Determine the (X, Y) coordinate at the center of the cell enclosing the given text.  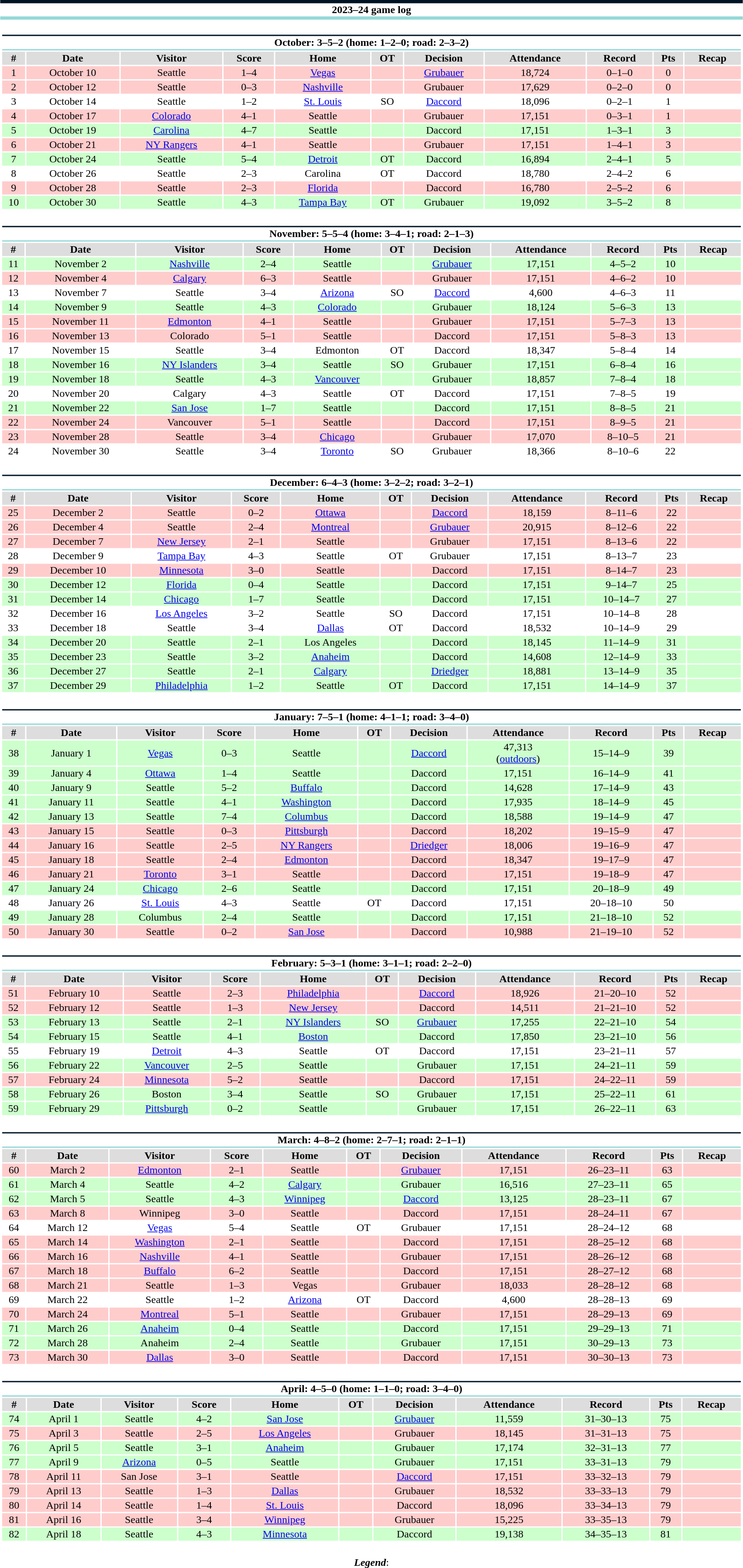
17 (13, 351)
8–13–7 (621, 556)
November 4 (80, 278)
January 1 (71, 753)
17,174 (509, 1448)
4–6–3 (623, 293)
December 14 (78, 599)
April 9 (64, 1462)
7–4 (230, 817)
28–26–12 (609, 1257)
58 (13, 1094)
10–14–9 (621, 628)
0–1–0 (620, 73)
31–30–13 (606, 1419)
33–33–13 (606, 1491)
30–29–13 (609, 1343)
28–28–12 (609, 1286)
34–35–13 (606, 1534)
October 24 (72, 159)
6–8–4 (623, 364)
4 (14, 116)
0–2–0 (620, 87)
7–8–4 (623, 379)
16–14–9 (611, 773)
10–14–7 (621, 599)
November 28 (80, 437)
December 20 (78, 642)
4–6–2 (623, 278)
November 11 (80, 322)
November 13 (80, 336)
20–18–9 (611, 888)
March 18 (67, 1271)
16,516 (513, 1184)
14,608 (537, 657)
January 11 (71, 802)
18,202 (518, 831)
March 30 (67, 1357)
5–8–4 (623, 351)
33–35–13 (606, 1520)
16,894 (535, 159)
4–7 (249, 131)
26–23–11 (609, 1170)
October 30 (72, 202)
April 11 (64, 1477)
25–22–11 (615, 1094)
December 7 (78, 542)
March 14 (67, 1242)
March 16 (67, 1257)
October 19 (72, 131)
80 (14, 1506)
10–14–8 (621, 613)
4–5–2 (623, 264)
1–4–1 (620, 144)
15–14–9 (611, 753)
November 7 (80, 293)
March 5 (67, 1199)
November 16 (80, 364)
October 21 (72, 144)
24–22–11 (615, 1080)
18,124 (540, 307)
April 16 (64, 1520)
8–14–7 (621, 571)
January 21 (71, 874)
76 (14, 1448)
64 (14, 1228)
82 (14, 1534)
8–13–6 (621, 542)
3–5–2 (620, 202)
26–22–11 (615, 1108)
February 22 (74, 1066)
January 4 (71, 773)
April: 4–5–0 (home: 1–1–0; road: 3–4–0) (371, 1389)
March 8 (67, 1213)
April 13 (64, 1491)
2–5–2 (620, 188)
19–14–9 (611, 817)
0–5 (204, 1462)
December 27 (78, 671)
January 30 (71, 932)
13–14–9 (621, 671)
26 (13, 527)
6–3 (268, 278)
April 3 (64, 1433)
0–3–1 (620, 116)
February 19 (74, 1051)
December 9 (78, 556)
8–9–5 (623, 422)
7 (14, 159)
32–31–13 (606, 1448)
October 26 (72, 173)
28–25–12 (609, 1242)
33–31–13 (606, 1462)
19–18–9 (611, 874)
27–23–11 (609, 1184)
15,225 (509, 1520)
33–34–13 (606, 1506)
18,926 (525, 993)
March: 4–8–2 (home: 2–7–1; road: 2–1–1) (371, 1140)
51 (13, 993)
17,070 (540, 437)
19–16–9 (611, 846)
11–14–9 (621, 642)
17–14–9 (611, 788)
March 21 (67, 1286)
April 5 (64, 1448)
October 28 (72, 188)
March 12 (67, 1228)
October 12 (72, 87)
72 (14, 1343)
January 9 (71, 788)
November 20 (80, 393)
April 14 (64, 1506)
December 10 (78, 571)
22–21–10 (615, 1022)
18,366 (540, 451)
66 (14, 1257)
March 24 (67, 1314)
47,313(outdoors) (518, 753)
18–14–9 (611, 802)
2–6 (230, 888)
14,628 (518, 788)
February 24 (74, 1080)
20,915 (537, 527)
December 18 (78, 628)
38 (14, 753)
21–20–10 (615, 993)
62 (14, 1199)
33–32–13 (606, 1477)
17,850 (525, 1037)
18,033 (513, 1286)
7–8–5 (623, 393)
1–3–1 (620, 131)
24 (13, 451)
April 18 (64, 1534)
23–21–11 (615, 1051)
5–8–3 (623, 336)
28–23–11 (609, 1199)
January 26 (71, 903)
17,935 (518, 802)
5–7–3 (623, 322)
January 16 (71, 846)
12–14–9 (621, 657)
40 (14, 788)
9 (14, 188)
28–27–12 (609, 1271)
2023–24 game log (371, 10)
8–10–6 (623, 451)
20–18–10 (611, 903)
18,159 (537, 513)
October 17 (72, 116)
December 12 (78, 585)
8–10–5 (623, 437)
19–17–9 (611, 860)
34 (13, 642)
February 29 (74, 1108)
March 4 (67, 1184)
November 30 (80, 451)
19–15–9 (611, 831)
April 1 (64, 1419)
8–12–6 (621, 527)
18,724 (535, 73)
28–28–13 (609, 1300)
0–2–1 (620, 102)
9–14–7 (621, 585)
March 22 (67, 1300)
2–4–1 (620, 159)
February 12 (74, 1008)
55 (13, 1051)
November 22 (80, 408)
November 18 (80, 379)
23–21–10 (615, 1037)
74 (14, 1419)
October 14 (72, 102)
28–24–12 (609, 1228)
30–30–13 (609, 1357)
November 9 (80, 307)
24–21–11 (615, 1066)
November 24 (80, 422)
February 15 (74, 1037)
29–29–13 (609, 1328)
November 15 (80, 351)
17,629 (535, 87)
December 2 (78, 513)
13,125 (513, 1199)
18,881 (537, 671)
November 2 (80, 264)
19,138 (509, 1534)
January 13 (71, 817)
January 18 (71, 860)
January 28 (71, 917)
2 (14, 87)
March 28 (67, 1343)
December: 6–4–3 (home: 3–2–2; road: 3–2–1) (371, 483)
October: 3–5–2 (home: 1–2–0; road: 2–3–2) (371, 43)
21–19–10 (611, 932)
January 15 (71, 831)
6–2 (237, 1271)
January: 7–5–1 (home: 4–1–1; road: 3–4–0) (371, 717)
18,588 (518, 817)
10,988 (518, 932)
December 29 (78, 686)
18,780 (535, 173)
20 (13, 393)
12 (13, 278)
36 (13, 671)
28–29–13 (609, 1314)
30 (13, 585)
48 (14, 903)
February 10 (74, 993)
17,255 (525, 1022)
15 (13, 322)
11,559 (509, 1419)
18,857 (540, 379)
70 (14, 1314)
December 4 (78, 527)
14,511 (525, 1008)
32 (13, 613)
March 26 (67, 1328)
February 13 (74, 1022)
March 2 (67, 1170)
21–21–10 (615, 1008)
October 10 (72, 73)
60 (14, 1170)
18,006 (518, 846)
December 16 (78, 613)
46 (14, 874)
2–4–2 (620, 173)
8–8–5 (623, 408)
November: 5–5–4 (home: 3–4–1; road: 2–1–3) (371, 234)
February: 5–3–1 (home: 3–1–1; road: 2–2–0) (371, 963)
January 24 (71, 888)
December 23 (78, 657)
31–31–13 (606, 1433)
78 (14, 1477)
19,092 (535, 202)
16,780 (535, 188)
14–14–9 (621, 686)
21–18–10 (611, 917)
8–11–6 (621, 513)
February 26 (74, 1094)
44 (14, 846)
42 (14, 817)
28–24–11 (609, 1213)
53 (13, 1022)
5–6–3 (623, 307)
